For the text-containing cell, return its midpoint in [X, Y] coordinate format. 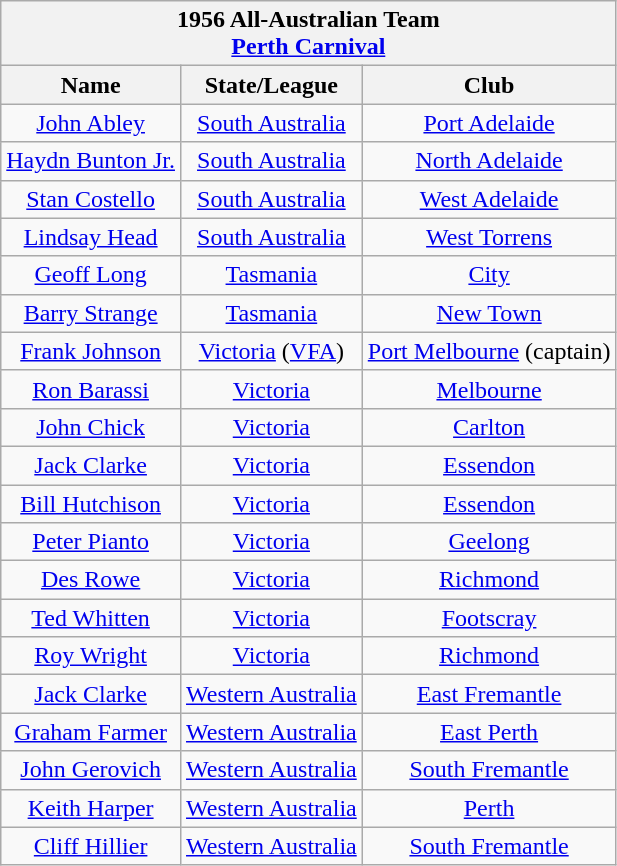
Port Adelaide [489, 123]
Name [91, 85]
Graham Farmer [91, 732]
Haydn Bunton Jr. [91, 161]
City [489, 275]
New Town [489, 313]
Peter Pianto [91, 542]
John Abley [91, 123]
Cliff Hillier [91, 846]
Bill Hutchison [91, 503]
Melbourne [489, 389]
Footscray [489, 618]
East Perth [489, 732]
Frank Johnson [91, 351]
Lindsay Head [91, 237]
Roy Wright [91, 656]
Stan Costello [91, 199]
Victoria (VFA) [271, 351]
Ron Barassi [91, 389]
Carlton [489, 427]
Keith Harper [91, 808]
John Gerovich [91, 770]
Geelong [489, 542]
East Fremantle [489, 694]
West Torrens [489, 237]
Club [489, 85]
Geoff Long [91, 275]
1956 All-Australian TeamPerth Carnival [308, 34]
Ted Whitten [91, 618]
Des Rowe [91, 580]
West Adelaide [489, 199]
Port Melbourne (captain) [489, 351]
State/League [271, 85]
North Adelaide [489, 161]
John Chick [91, 427]
Perth [489, 808]
Barry Strange [91, 313]
